Scan for the cell matching the given text and deliver its [x, y] coordinate at center. 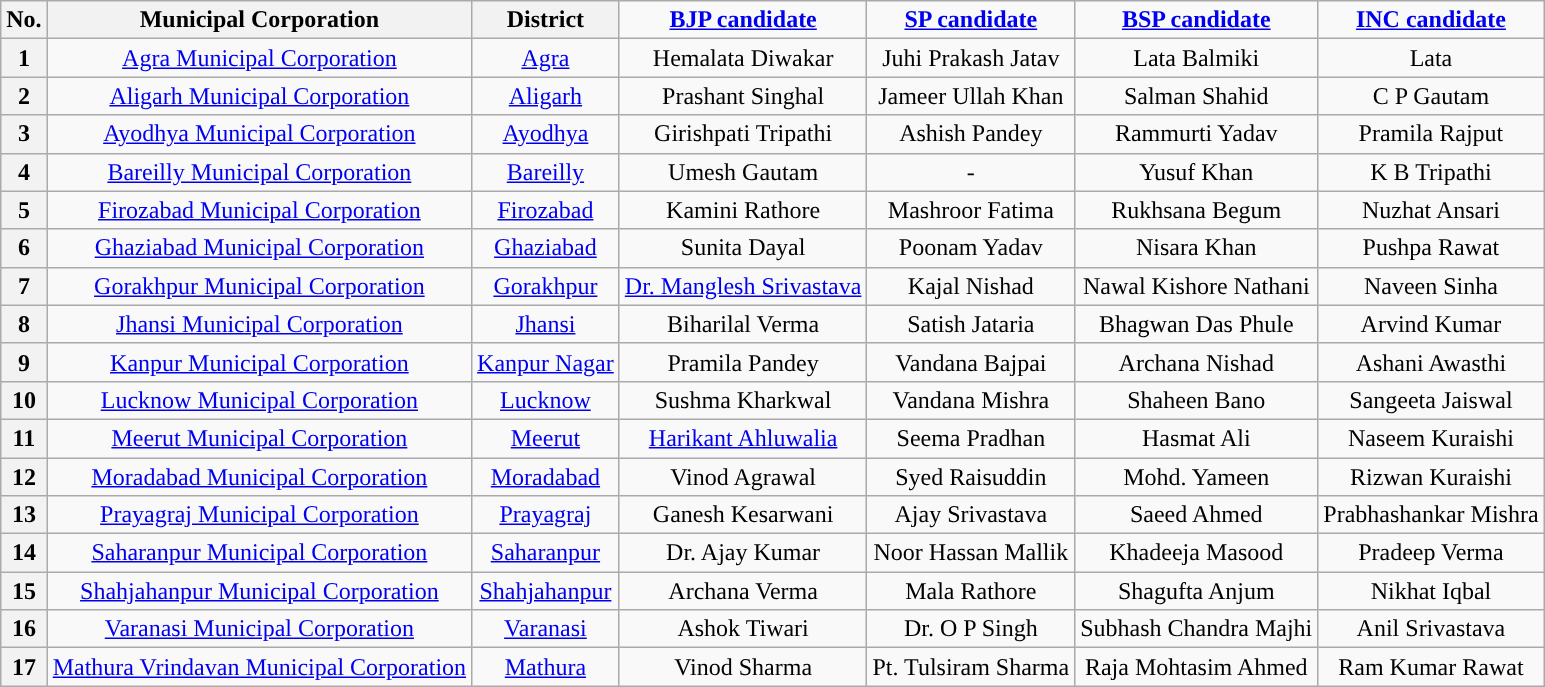
16 [24, 629]
Rammurti Yadav [1196, 134]
BSP candidate [1196, 20]
11 [24, 438]
Syed Raisuddin [971, 477]
Harikant Ahluwalia [743, 438]
Subhash Chandra Majhi [1196, 629]
INC candidate [1431, 20]
Bareilly [546, 172]
Gorakhpur [546, 286]
1 [24, 58]
Nisara Khan [1196, 248]
Yusuf Khan [1196, 172]
Prayagraj Municipal Corporation [259, 515]
6 [24, 248]
17 [24, 667]
Jameer Ullah Khan [971, 96]
Arvind Kumar [1431, 324]
No. [24, 20]
9 [24, 362]
2 [24, 96]
Ashish Pandey [971, 134]
Meerut Municipal Corporation [259, 438]
Lucknow [546, 400]
Jhansi Municipal Corporation [259, 324]
Lucknow Municipal Corporation [259, 400]
Nawal Kishore Nathani [1196, 286]
Ashok Tiwari [743, 629]
Pt. Tulsiram Sharma [971, 667]
3 [24, 134]
Dr. Manglesh Srivastava [743, 286]
Ayodhya [546, 134]
4 [24, 172]
Kamini Rathore [743, 210]
Gorakhpur Municipal Corporation [259, 286]
5 [24, 210]
Sangeeta Jaiswal [1431, 400]
Ajay Srivastava [971, 515]
Anil Srivastava [1431, 629]
Vandana Mishra [971, 400]
SP candidate [971, 20]
Rukhsana Begum [1196, 210]
Aligarh [546, 96]
Municipal Corporation [259, 20]
Bhagwan Das Phule [1196, 324]
Saharanpur Municipal Corporation [259, 553]
Vinod Sharma [743, 667]
Ghaziabad Municipal Corporation [259, 248]
Ghaziabad [546, 248]
Moradabad [546, 477]
Biharilal Verma [743, 324]
Nikhat Iqbal [1431, 591]
Ganesh Kesarwani [743, 515]
Prabhashankar Mishra [1431, 515]
Pradeep Verma [1431, 553]
Agra Municipal Corporation [259, 58]
K B Tripathi [1431, 172]
Kanpur Nagar [546, 362]
Hasmat Ali [1196, 438]
Meerut [546, 438]
Vinod Agrawal [743, 477]
Archana Verma [743, 591]
Shaheen Bano [1196, 400]
Mohd. Yameen [1196, 477]
Shagufta Anjum [1196, 591]
Moradabad Municipal Corporation [259, 477]
Firozabad Municipal Corporation [259, 210]
Dr. Ajay Kumar [743, 553]
Pramila Pandey [743, 362]
Girishpati Tripathi [743, 134]
Dr. O P Singh [971, 629]
Ram Kumar Rawat [1431, 667]
Poonam Yadav [971, 248]
Mashroor Fatima [971, 210]
Ayodhya Municipal Corporation [259, 134]
Saeed Ahmed [1196, 515]
Agra [546, 58]
Mathura Vrindavan Municipal Corporation [259, 667]
Saharanpur [546, 553]
13 [24, 515]
7 [24, 286]
Salman Shahid [1196, 96]
Varanasi [546, 629]
Umesh Gautam [743, 172]
Satish Jataria [971, 324]
Aligarh Municipal Corporation [259, 96]
Firozabad [546, 210]
BJP candidate [743, 20]
Raja Mohtasim Ahmed [1196, 667]
Rizwan Kuraishi [1431, 477]
Noor Hassan Mallik [971, 553]
Bareilly Municipal Corporation [259, 172]
Juhi Prakash Jatav [971, 58]
Prashant Singhal [743, 96]
C P Gautam [1431, 96]
Kanpur Municipal Corporation [259, 362]
Kajal Nishad [971, 286]
8 [24, 324]
15 [24, 591]
Hemalata Diwakar [743, 58]
10 [24, 400]
Naseem Kuraishi [1431, 438]
Mala Rathore [971, 591]
Naveen Sinha [1431, 286]
- [971, 172]
Varanasi Municipal Corporation [259, 629]
Seema Pradhan [971, 438]
Ashani Awasthi [1431, 362]
Lata [1431, 58]
Sunita Dayal [743, 248]
Khadeeja Masood [1196, 553]
Archana Nishad [1196, 362]
Vandana Bajpai [971, 362]
12 [24, 477]
Mathura [546, 667]
Pushpa Rawat [1431, 248]
Sushma Kharkwal [743, 400]
Prayagraj [546, 515]
District [546, 20]
Shahjahanpur [546, 591]
Pramila Rajput [1431, 134]
Jhansi [546, 324]
Shahjahanpur Municipal Corporation [259, 591]
Nuzhat Ansari [1431, 210]
14 [24, 553]
Lata Balmiki [1196, 58]
